For the text-containing cell, return its midpoint in (X, Y) coordinate format. 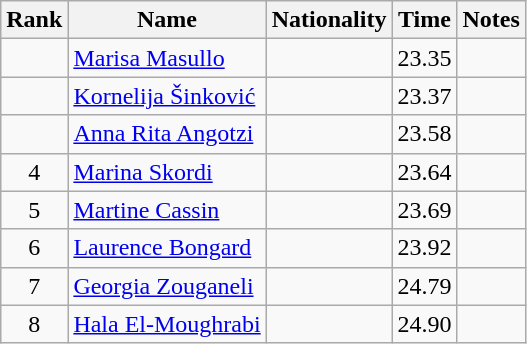
5 (34, 210)
6 (34, 248)
Name (167, 20)
Time (424, 20)
23.69 (424, 210)
Martine Cassin (167, 210)
Kornelija Šinković (167, 96)
Marisa Masullo (167, 58)
7 (34, 286)
23.92 (424, 248)
Georgia Zouganeli (167, 286)
23.35 (424, 58)
23.37 (424, 96)
Marina Skordi (167, 172)
Nationality (329, 20)
24.90 (424, 324)
Laurence Bongard (167, 248)
23.64 (424, 172)
Notes (491, 20)
Rank (34, 20)
23.58 (424, 134)
8 (34, 324)
4 (34, 172)
Hala El-Moughrabi (167, 324)
24.79 (424, 286)
Anna Rita Angotzi (167, 134)
